Return the (X, Y) coordinate for the center point of the cell that contains the specified text.  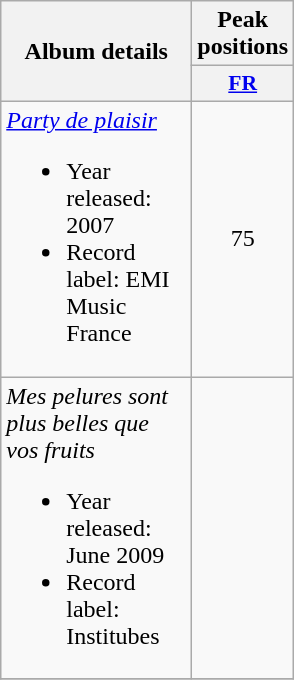
FR (243, 84)
Peak positions (243, 34)
Album details (96, 52)
Mes pelures sont plus belles que vos fruitsYear released: June 2009Record label: Institubes (96, 527)
75 (243, 238)
Party de plaisirYear released: 2007Record label: EMI Music France (96, 238)
